Determine the [X, Y] coordinate at the center of the cell enclosing the given text.  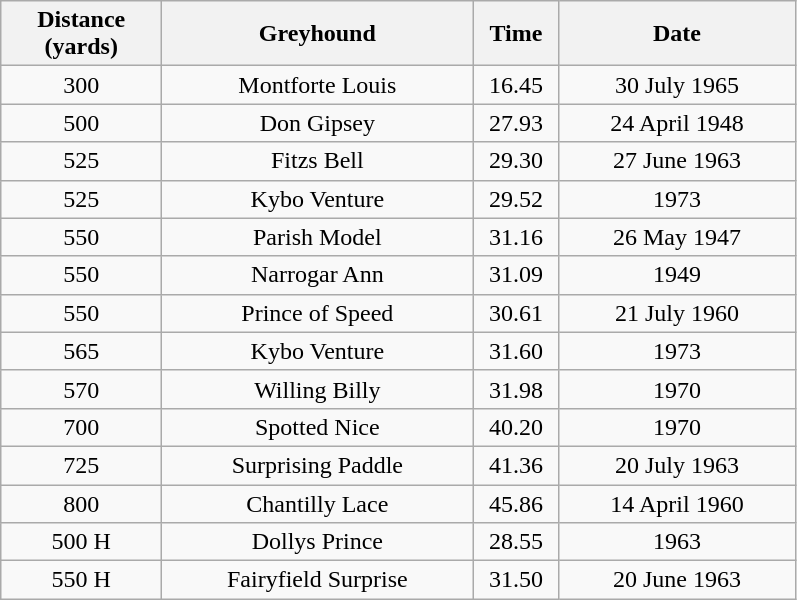
45.86 [516, 503]
Greyhound [318, 34]
Fitzs Bell [318, 161]
16.45 [516, 85]
20 June 1963 [677, 580]
Willing Billy [318, 389]
30 July 1965 [677, 85]
31.16 [516, 237]
Time [516, 34]
14 April 1960 [677, 503]
565 [82, 351]
Prince of Speed [318, 313]
Spotted Nice [318, 427]
700 [82, 427]
1963 [677, 542]
29.30 [516, 161]
Date [677, 34]
31.98 [516, 389]
1949 [677, 275]
800 [82, 503]
31.60 [516, 351]
725 [82, 465]
27 June 1963 [677, 161]
40.20 [516, 427]
30.61 [516, 313]
31.09 [516, 275]
500 [82, 123]
Dollys Prince [318, 542]
20 July 1963 [677, 465]
570 [82, 389]
Distance (yards) [82, 34]
31.50 [516, 580]
550 H [82, 580]
41.36 [516, 465]
Narrogar Ann [318, 275]
Don Gipsey [318, 123]
26 May 1947 [677, 237]
Montforte Louis [318, 85]
28.55 [516, 542]
27.93 [516, 123]
29.52 [516, 199]
21 July 1960 [677, 313]
Fairyfield Surprise [318, 580]
500 H [82, 542]
Parish Model [318, 237]
300 [82, 85]
24 April 1948 [677, 123]
Chantilly Lace [318, 503]
Surprising Paddle [318, 465]
